Output the [x, y] coordinate of the center of the cell containing the given text.  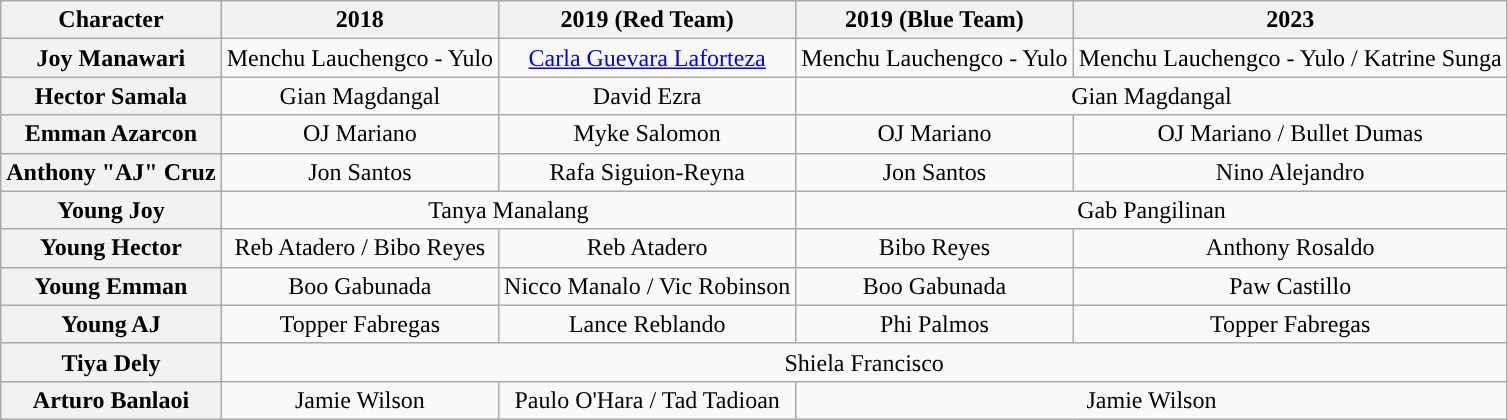
Lance Reblando [648, 324]
2019 (Blue Team) [934, 20]
Young Emman [111, 286]
Nicco Manalo / Vic Robinson [648, 286]
Carla Guevara Laforteza [648, 58]
Gab Pangilinan [1152, 210]
Reb Atadero / Bibo Reyes [360, 248]
2018 [360, 20]
Paw Castillo [1290, 286]
Anthony "AJ" Cruz [111, 172]
Myke Salomon [648, 134]
Emman Azarcon [111, 134]
Menchu Lauchengco - Yulo / Katrine Sunga [1290, 58]
Arturo Banlaoi [111, 400]
Tanya Manalang [508, 210]
Hector Samala [111, 96]
2019 (Red Team) [648, 20]
Character [111, 20]
Young Hector [111, 248]
Shiela Francisco [864, 362]
Tiya Dely [111, 362]
Nino Alejandro [1290, 172]
Rafa Siguion-Reyna [648, 172]
Bibo Reyes [934, 248]
Phi Palmos [934, 324]
OJ Mariano / Bullet Dumas [1290, 134]
Anthony Rosaldo [1290, 248]
David Ezra [648, 96]
2023 [1290, 20]
Paulo O'Hara / Tad Tadioan [648, 400]
Reb Atadero [648, 248]
Young Joy [111, 210]
Joy Manawari [111, 58]
Young AJ [111, 324]
